Identify which cell holds the provided text, then report its (X, Y) central coordinate. 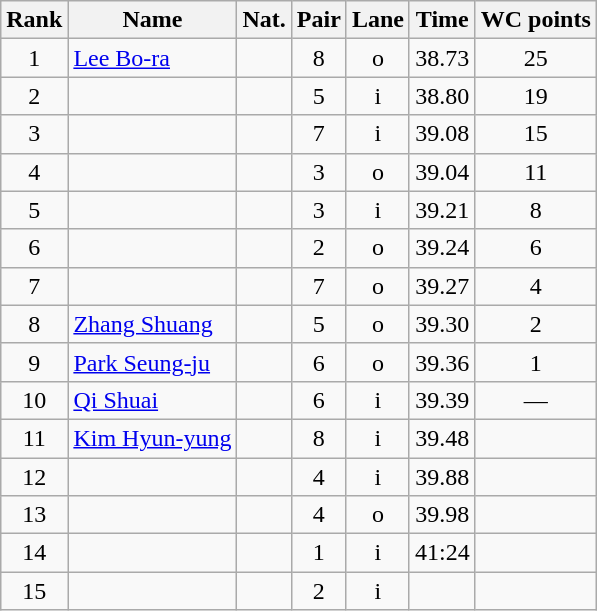
Qi Shuai (152, 400)
Kim Hyun-yung (152, 438)
38.73 (442, 58)
Name (152, 20)
10 (34, 400)
Zhang Shuang (152, 324)
13 (34, 515)
39.04 (442, 172)
39.98 (442, 515)
19 (536, 96)
39.88 (442, 477)
Time (442, 20)
Park Seung-ju (152, 362)
Lee Bo-ra (152, 58)
39.27 (442, 286)
9 (34, 362)
Nat. (264, 20)
39.08 (442, 134)
Lane (378, 20)
39.24 (442, 248)
14 (34, 553)
39.30 (442, 324)
25 (536, 58)
Pair (318, 20)
Rank (34, 20)
39.36 (442, 362)
39.48 (442, 438)
12 (34, 477)
39.21 (442, 210)
WC points (536, 20)
41:24 (442, 553)
— (536, 400)
39.39 (442, 400)
38.80 (442, 96)
